Determine the (X, Y) coordinate at the center of the cell enclosing the given text.  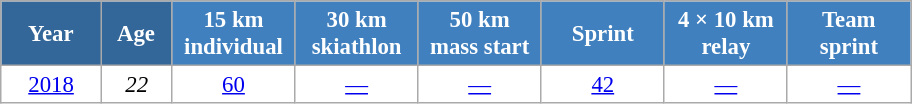
Team sprint (848, 34)
15 km individual (234, 34)
Sprint (602, 34)
22 (136, 85)
2018 (52, 85)
30 km skiathlon (356, 34)
42 (602, 85)
Age (136, 34)
50 km mass start (480, 34)
4 × 10 km relay (726, 34)
Year (52, 34)
60 (234, 85)
